Find where the given text appears and provide that cell's center as (x, y) coordinate. 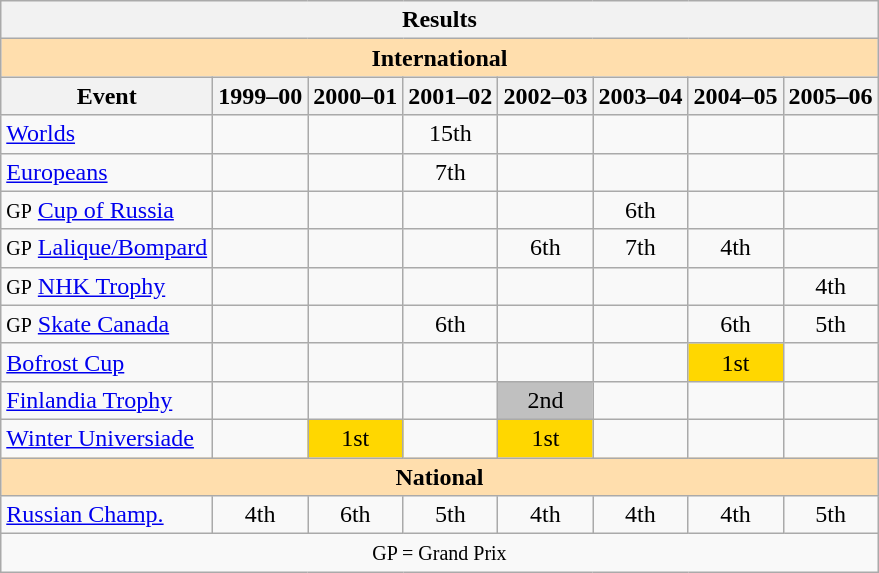
Bofrost Cup (107, 362)
2nd (546, 400)
2000–01 (356, 96)
15th (450, 134)
GP Cup of Russia (107, 210)
1999–00 (260, 96)
Results (440, 20)
GP Skate Canada (107, 324)
2003–04 (640, 96)
GP = Grand Prix (440, 553)
2005–06 (830, 96)
National (440, 477)
International (440, 58)
Event (107, 96)
Europeans (107, 172)
2002–03 (546, 96)
Russian Champ. (107, 515)
GP Lalique/Bompard (107, 248)
Winter Universiade (107, 438)
2001–02 (450, 96)
2004–05 (736, 96)
GP NHK Trophy (107, 286)
Worlds (107, 134)
Finlandia Trophy (107, 400)
